Locate the cell with the specified text and output its (x, y) center coordinate. 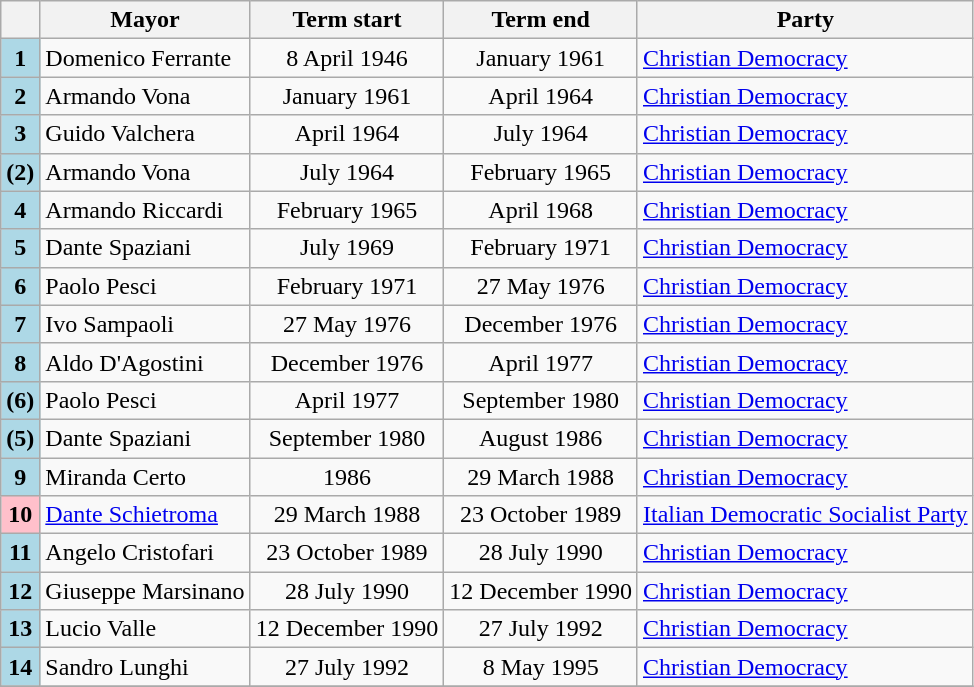
(5) (20, 438)
1 (20, 58)
Term end (541, 20)
6 (20, 286)
10 (20, 515)
Party (805, 20)
9 (20, 477)
(2) (20, 172)
Term start (347, 20)
Lucio Valle (145, 629)
August 1986 (541, 438)
Sandro Lunghi (145, 667)
2 (20, 96)
Guido Valchera (145, 134)
Italian Democratic Socialist Party (805, 515)
5 (20, 248)
Dante Schietroma (145, 515)
Miranda Certo (145, 477)
4 (20, 210)
July 1969 (347, 248)
Aldo D'Agostini (145, 362)
Armando Riccardi (145, 210)
(6) (20, 400)
Angelo Cristofari (145, 553)
April 1968 (541, 210)
14 (20, 667)
8 (20, 362)
8 May 1995 (541, 667)
Domenico Ferrante (145, 58)
8 April 1946 (347, 58)
Mayor (145, 20)
Giuseppe Marsinano (145, 591)
11 (20, 553)
1986 (347, 477)
7 (20, 324)
12 (20, 591)
3 (20, 134)
13 (20, 629)
Ivo Sampaoli (145, 324)
